Pinpoint the cell where the given text exists, returning its (X, Y) midpoint coordinate. 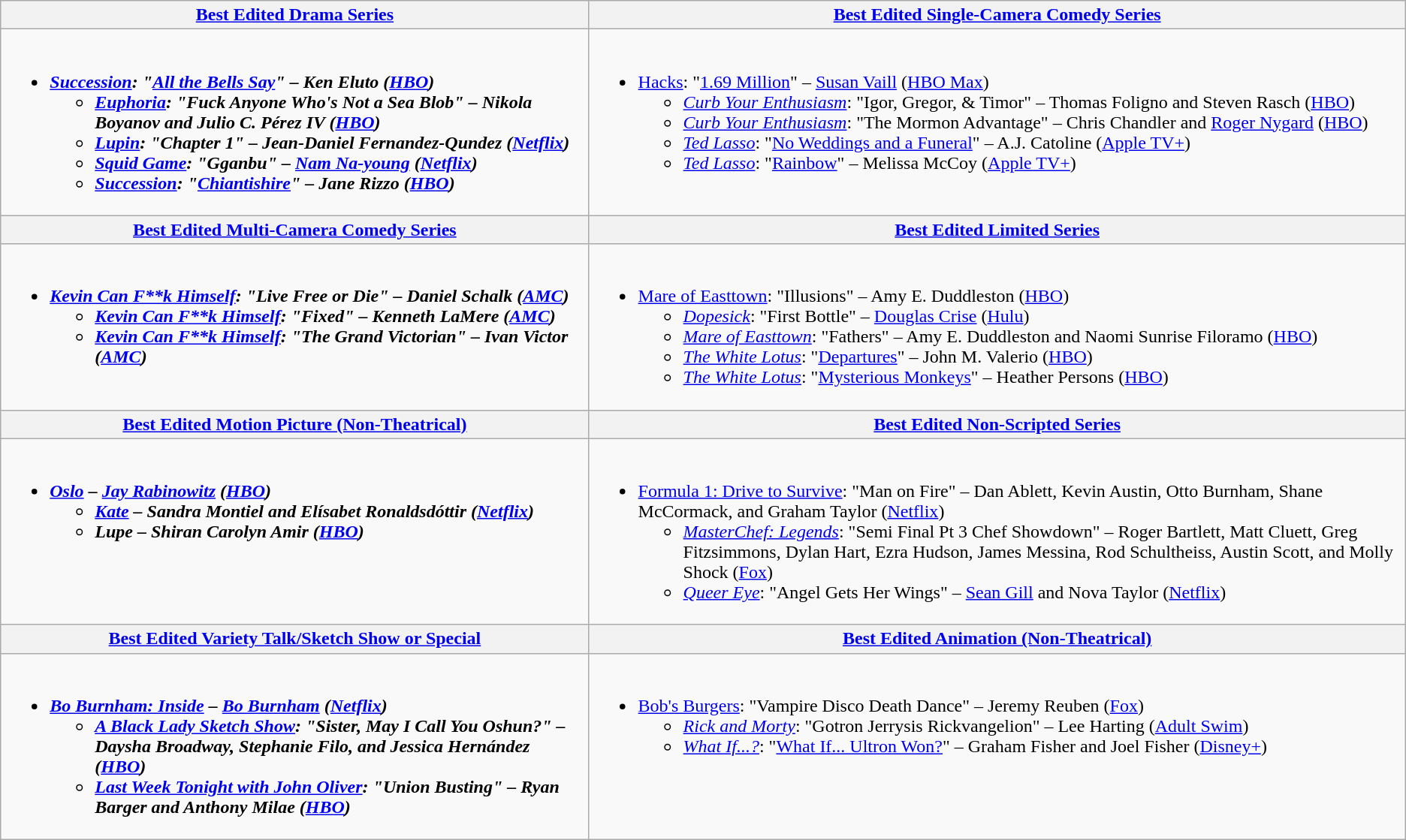
Best Edited Multi-Camera Comedy Series (294, 230)
Best Edited Limited Series (997, 230)
Best Edited Drama Series (294, 15)
Best Edited Motion Picture (Non-Theatrical) (294, 424)
Best Edited Variety Talk/Sketch Show or Special (294, 639)
Best Edited Non-Scripted Series (997, 424)
Best Edited Single-Camera Comedy Series (997, 15)
Oslo – Jay Rabinowitz (HBO)Kate – Sandra Montiel and Elísabet Ronaldsdóttir (Netflix)Lupe – Shiran Carolyn Amir (HBO) (294, 531)
Best Edited Animation (Non-Theatrical) (997, 639)
